Search for the cell housing the specified text and yield its (X, Y) center coordinate. 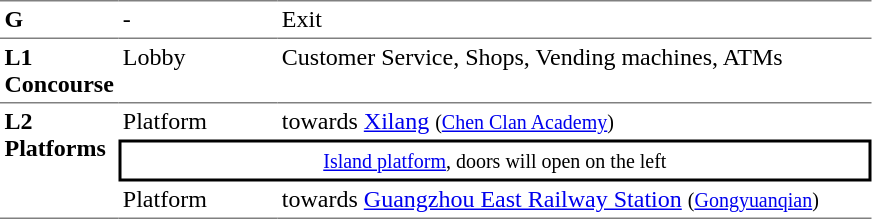
Lobby (198, 71)
Customer Service, Shops, Vending machines, ATMs (574, 71)
Exit (574, 19)
- (198, 19)
Platform (198, 122)
L1Concourse (59, 71)
towards Xilang (Chen Clan Academy) (574, 122)
G (59, 19)
Island platform, doors will open on the left (494, 161)
